Capture the cell that displays the provided text and extract its [X, Y] central coordinate. 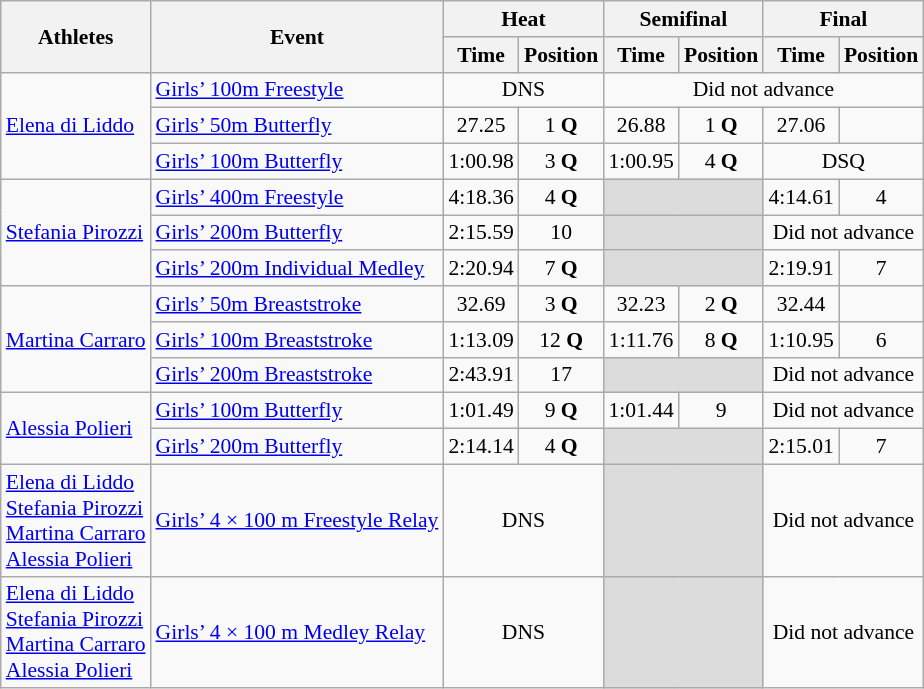
DSQ [843, 162]
Event [298, 36]
2:15.01 [800, 447]
9 [721, 411]
Girls’ 100m Freestyle [298, 90]
27.06 [800, 126]
4:18.36 [480, 197]
1:00.95 [640, 162]
1:13.09 [480, 340]
32.23 [640, 304]
Girls’ 50m Butterfly [298, 126]
2:43.91 [480, 375]
Athletes [76, 36]
26.88 [640, 126]
1:01.49 [480, 411]
10 [561, 233]
1:10.95 [800, 340]
2:15.59 [480, 233]
Girls’ 4 × 100 m Freestyle Relay [298, 520]
Girls’ 100m Breaststroke [298, 340]
17 [561, 375]
Elena di Liddo [76, 126]
Girls’ 50m Breaststroke [298, 304]
Semifinal [683, 19]
27.25 [480, 126]
2:14.14 [480, 447]
Girls’ 4 × 100 m Medley Relay [298, 632]
Stefania Pirozzi [76, 232]
1:01.44 [640, 411]
Girls’ 400m Freestyle [298, 197]
1:00.98 [480, 162]
9 Q [561, 411]
7 Q [561, 269]
Girls’ 200m Individual Medley [298, 269]
6 [881, 340]
32.44 [800, 304]
32.69 [480, 304]
4:14.61 [800, 197]
8 Q [721, 340]
Final [843, 19]
Alessia Polieri [76, 428]
12 Q [561, 340]
2:19.91 [800, 269]
4 [881, 197]
1:11.76 [640, 340]
2 Q [721, 304]
Martina Carraro [76, 340]
2:20.94 [480, 269]
Girls’ 200m Breaststroke [298, 375]
Heat [523, 19]
